Search for the cell housing the specified text and yield its (x, y) center coordinate. 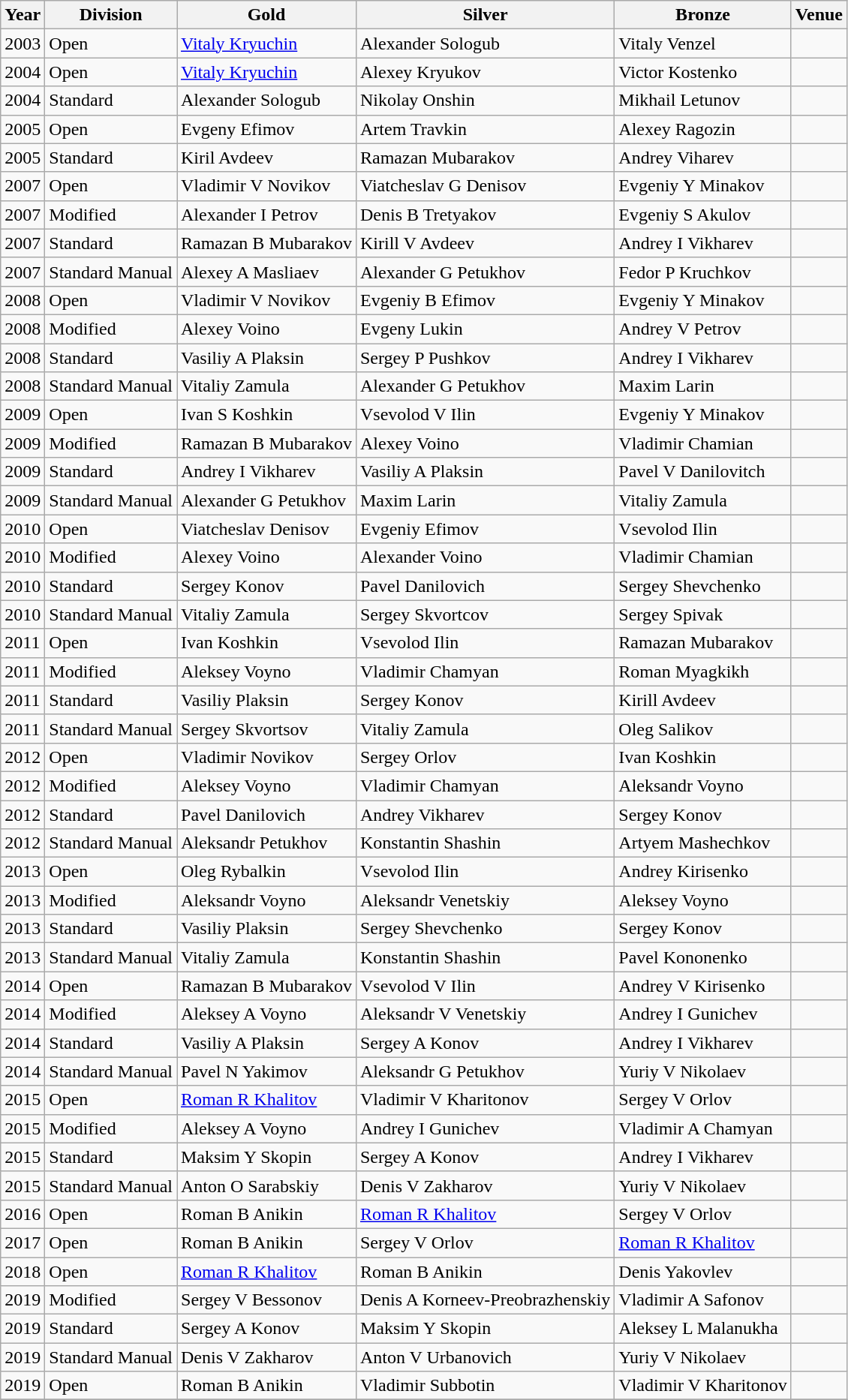
Fedor P Kruchkov (703, 272)
Vladimir A Safonov (703, 1300)
Mikhail Letunov (703, 101)
Nikolay Onshin (485, 101)
Pavel N Yakimov (267, 1071)
Artem Travkin (485, 129)
Kiril Avdeev (267, 158)
Viatcheslav G Denisov (485, 186)
Kirill Avdeev (703, 700)
Evgeniy S Akulov (703, 215)
2017 (23, 1242)
Evgeny Lukin (485, 329)
Aleksandr Petukhov (267, 843)
Aleksandr Venetskiy (485, 900)
Vladimir Novikov (267, 757)
Evgeniy B Efimov (485, 300)
Pavel V Danilovitch (703, 472)
Denis A Korneev-Preobrazhenskiy (485, 1300)
Victor Kostenko (703, 72)
Oleg Salikov (703, 729)
Evgeny Efimov (267, 129)
Andrey V Petrov (703, 329)
2016 (23, 1214)
Denis Yakovlev (703, 1272)
Vladimir Subbotin (485, 1386)
Anton O Sarabskiy (267, 1185)
Sergey Skvortcov (485, 614)
Alexey Ragozin (703, 129)
Division (111, 15)
Anton V Urbanovich (485, 1357)
Sergey Orlov (485, 757)
Pavel Kononenko (703, 957)
2003 (23, 44)
Kirill V Avdeev (485, 243)
Alexander Voino (485, 557)
Bronze (703, 15)
Sergey Spivak (703, 614)
Venue (819, 15)
Artyem Mashechkov (703, 843)
Silver (485, 15)
Oleg Rybalkin (267, 872)
Aleksandr V Venetskiy (485, 1014)
Ivan S Koshkin (267, 415)
Vitaly Venzel (703, 44)
Alexander I Petrov (267, 215)
Sergey P Pushkov (485, 358)
Alexey Kryukov (485, 72)
Alexey A Masliaev (267, 272)
2018 (23, 1272)
Year (23, 15)
Gold (267, 15)
Viatcheslav Denisov (267, 529)
Andrey Kirisenko (703, 872)
Sergey V Bessonov (267, 1300)
Sergey Skvortsov (267, 729)
Vladimir A Chamyan (703, 1128)
Roman Myagkikh (703, 671)
Andrey Viharev (703, 158)
Andrey V Kirisenko (703, 986)
Evgeniy Efimov (485, 529)
Andrey Vikharev (485, 814)
Denis B Tretyakov (485, 215)
Aleksandr G Petukhov (485, 1071)
Aleksey L Malanukha (703, 1329)
